Detect which cell encompasses the target text, then output its (x, y) center coordinate. 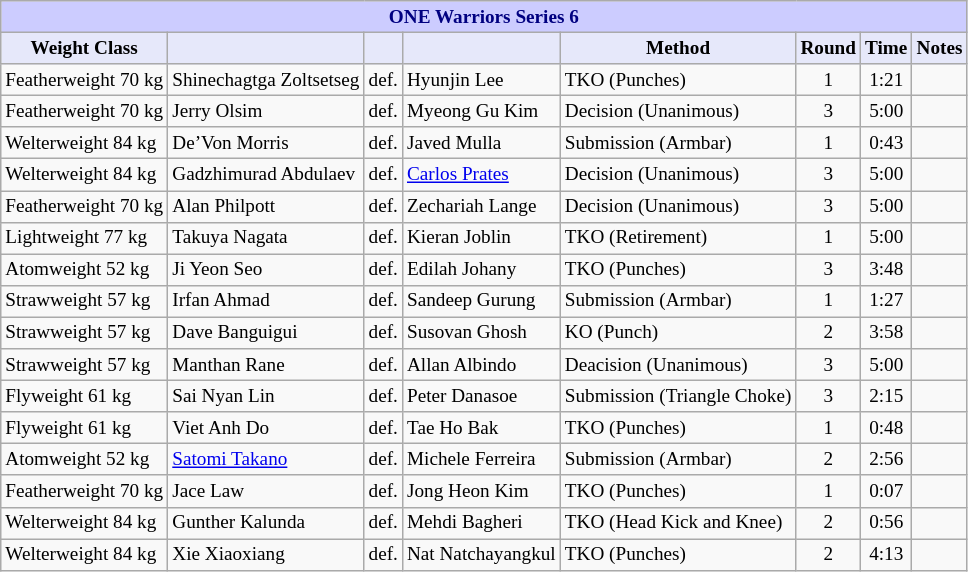
Myeong Gu Kim (481, 111)
Michele Ferreira (481, 460)
Satomi Takano (266, 460)
Mehdi Bagheri (481, 523)
Sai Nyan Lin (266, 396)
Nat Natchayangkul (481, 554)
Ji Yeon Seo (266, 270)
0:56 (886, 523)
TKO (Head Kick and Knee) (678, 523)
0:43 (886, 143)
3:48 (886, 270)
Irfan Ahmad (266, 301)
0:48 (886, 428)
3:58 (886, 333)
Sandeep Gurung (481, 301)
2:15 (886, 396)
Xie Xiaoxiang (266, 554)
Zechariah Lange (481, 206)
Alan Philpott (266, 206)
Susovan Ghosh (481, 333)
4:13 (886, 554)
ONE Warriors Series 6 (484, 17)
De’Von Morris (266, 143)
Viet Anh Do (266, 428)
Round (828, 48)
Javed Mulla (481, 143)
Edilah Johany (481, 270)
Manthan Rane (266, 365)
Shinechagtga Zoltsetseg (266, 80)
Jong Heon Kim (481, 491)
Allan Albindo (481, 365)
Kieran Joblin (481, 238)
TKO (Retirement) (678, 238)
Dave Banguigui (266, 333)
Jerry Olsim (266, 111)
Lightweight 77 kg (84, 238)
Weight Class (84, 48)
Gadzhimurad Abdulaev (266, 175)
Time (886, 48)
1:27 (886, 301)
Jace Law (266, 491)
Tae Ho Bak (481, 428)
Deacision (Unanimous) (678, 365)
Peter Danasoe (481, 396)
Method (678, 48)
Carlos Prates (481, 175)
0:07 (886, 491)
2:56 (886, 460)
1:21 (886, 80)
KO (Punch) (678, 333)
Takuya Nagata (266, 238)
Submission (Triangle Choke) (678, 396)
Gunther Kalunda (266, 523)
Notes (940, 48)
Hyunjin Lee (481, 80)
